Determine the [X, Y] coordinate at the center of the cell enclosing the given text.  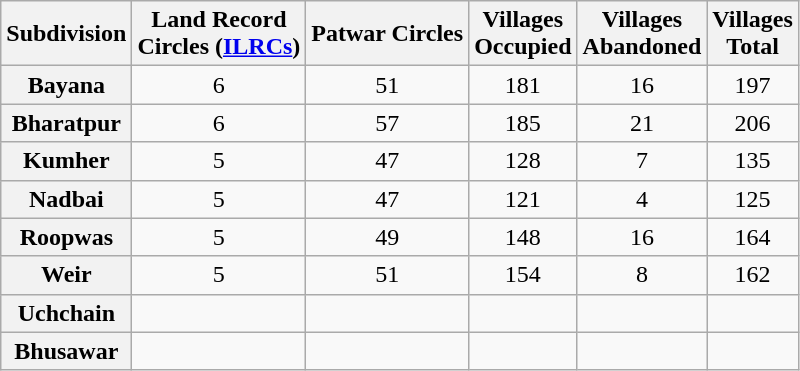
185 [523, 123]
Land RecordCircles (ILRCs) [219, 34]
VillagesAbandoned [642, 34]
206 [753, 123]
181 [523, 85]
4 [642, 199]
121 [523, 199]
VillagesOccupied [523, 34]
Patwar Circles [388, 34]
Subdivision [66, 34]
Bayana [66, 85]
164 [753, 237]
154 [523, 275]
162 [753, 275]
125 [753, 199]
Nadbai [66, 199]
7 [642, 161]
Bhusawar [66, 351]
57 [388, 123]
197 [753, 85]
Roopwas [66, 237]
Bharatpur [66, 123]
VillagesTotal [753, 34]
Kumher [66, 161]
21 [642, 123]
148 [523, 237]
128 [523, 161]
49 [388, 237]
8 [642, 275]
Uchchain [66, 313]
135 [753, 161]
Weir [66, 275]
